From the cell containing the given text, extract its center point as [x, y] coordinate. 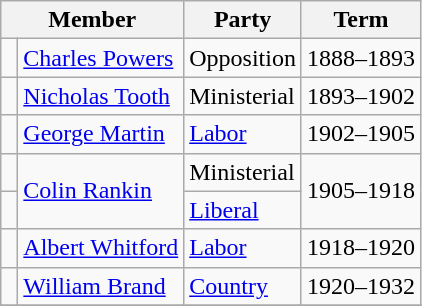
1920–1932 [360, 286]
1905–1918 [360, 191]
Colin Rankin [101, 191]
Term [360, 20]
William Brand [101, 286]
Member [92, 20]
Country [243, 286]
1888–1893 [360, 58]
1902–1905 [360, 134]
Liberal [243, 210]
Albert Whitford [101, 248]
1893–1902 [360, 96]
George Martin [101, 134]
Charles Powers [101, 58]
Opposition [243, 58]
Party [243, 20]
1918–1920 [360, 248]
Nicholas Tooth [101, 96]
